For the text-containing cell, return its midpoint in [X, Y] coordinate format. 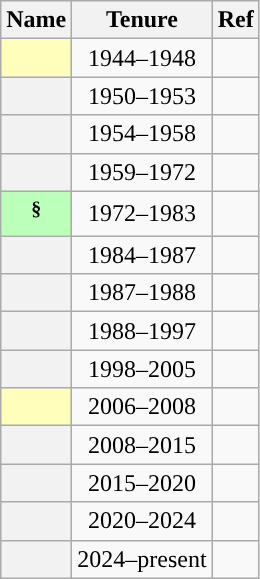
§ [36, 214]
2006–2008 [142, 407]
2024–present [142, 559]
1972–1983 [142, 214]
2020–2024 [142, 521]
1998–2005 [142, 369]
2008–2015 [142, 445]
2015–2020 [142, 483]
Ref [236, 20]
1988–1997 [142, 331]
1959–1972 [142, 172]
1984–1987 [142, 255]
Name [36, 20]
1954–1958 [142, 134]
1944–1948 [142, 58]
1987–1988 [142, 293]
1950–1953 [142, 96]
Tenure [142, 20]
